Extract the [x, y] coordinate from the center of the cell holding the provided text.  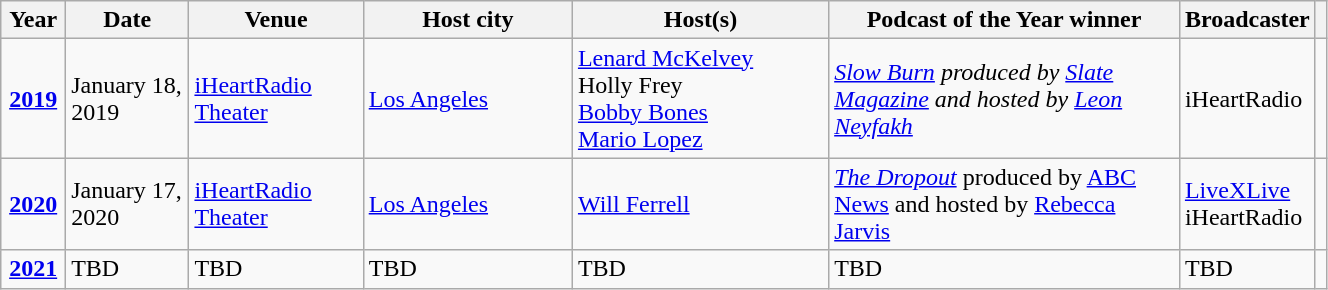
Slow Burn produced by Slate Magazine and hosted by Leon Neyfakh [1004, 98]
Venue [276, 20]
Host city [468, 20]
2020 [34, 204]
January 18, 2019 [128, 98]
Host(s) [700, 20]
The Dropout produced by ABC News and hosted by Rebecca Jarvis [1004, 204]
Broadcaster [1247, 20]
Will Ferrell [700, 204]
LiveXLiveiHeartRadio [1247, 204]
Year [34, 20]
2021 [34, 269]
Podcast of the Year winner [1004, 20]
Lenard McKelveyHolly FreyBobby BonesMario Lopez [700, 98]
January 17, 2020 [128, 204]
iHeartRadio [1247, 98]
2019 [34, 98]
Date [128, 20]
